Identify which cell holds the provided text, then report its (x, y) central coordinate. 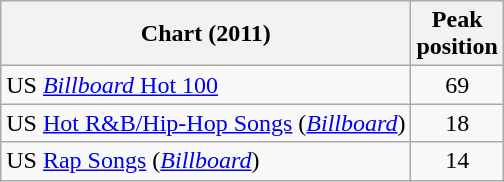
Chart (2011) (206, 34)
Peakposition (457, 34)
14 (457, 161)
US Rap Songs (Billboard) (206, 161)
18 (457, 123)
69 (457, 85)
US Billboard Hot 100 (206, 85)
US Hot R&B/Hip-Hop Songs (Billboard) (206, 123)
